Extract the [X, Y] coordinate from the center of the cell holding the provided text.  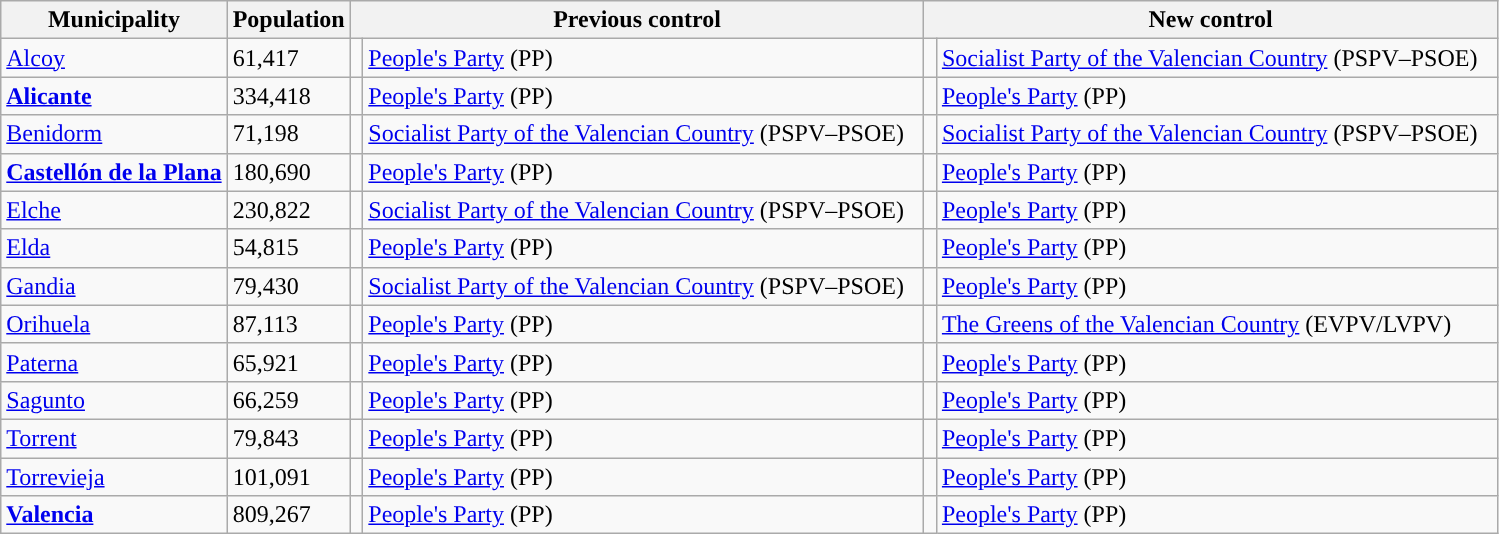
Benidorm [114, 134]
Previous control [637, 20]
79,843 [288, 438]
Alcoy [114, 58]
Orihuela [114, 324]
180,690 [288, 172]
Population [288, 20]
Valencia [114, 515]
Alicante [114, 96]
230,822 [288, 210]
New control [1211, 20]
71,198 [288, 134]
54,815 [288, 248]
87,113 [288, 324]
Elda [114, 248]
79,430 [288, 286]
101,091 [288, 477]
Paterna [114, 362]
334,418 [288, 96]
66,259 [288, 400]
Torrevieja [114, 477]
Municipality [114, 20]
Torrent [114, 438]
The Greens of the Valencian Country (EVPV/LVPV) [1216, 324]
65,921 [288, 362]
Gandia [114, 286]
61,417 [288, 58]
Castellón de la Plana [114, 172]
809,267 [288, 515]
Elche [114, 210]
Sagunto [114, 400]
